Determine the [x, y] coordinate at the center of the cell enclosing the given text.  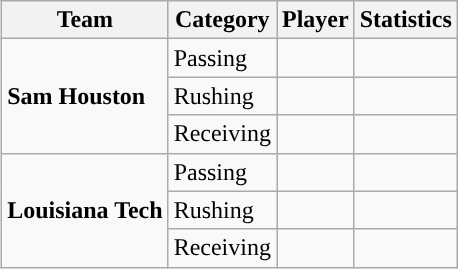
Sam Houston [85, 96]
Team [85, 20]
Statistics [406, 20]
Player [315, 20]
Louisiana Tech [85, 210]
Category [222, 20]
